Return the (x, y) coordinate for the center point of the cell that contains the specified text.  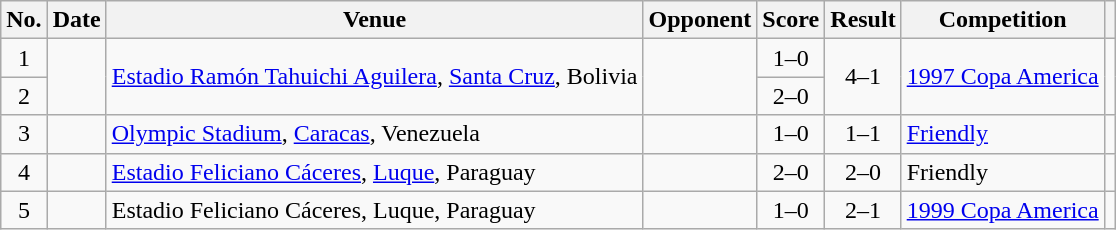
Score (791, 20)
Olympic Stadium, Caracas, Venezuela (374, 134)
Venue (374, 20)
2–1 (863, 210)
1 (24, 58)
1997 Copa America (1002, 77)
5 (24, 210)
Result (863, 20)
1–1 (863, 134)
4 (24, 172)
3 (24, 134)
2 (24, 96)
Opponent (700, 20)
4–1 (863, 77)
No. (24, 20)
Estadio Ramón Tahuichi Aguilera, Santa Cruz, Bolivia (374, 77)
1999 Copa America (1002, 210)
Competition (1002, 20)
Date (76, 20)
